For the text-containing cell, return its midpoint in (X, Y) coordinate format. 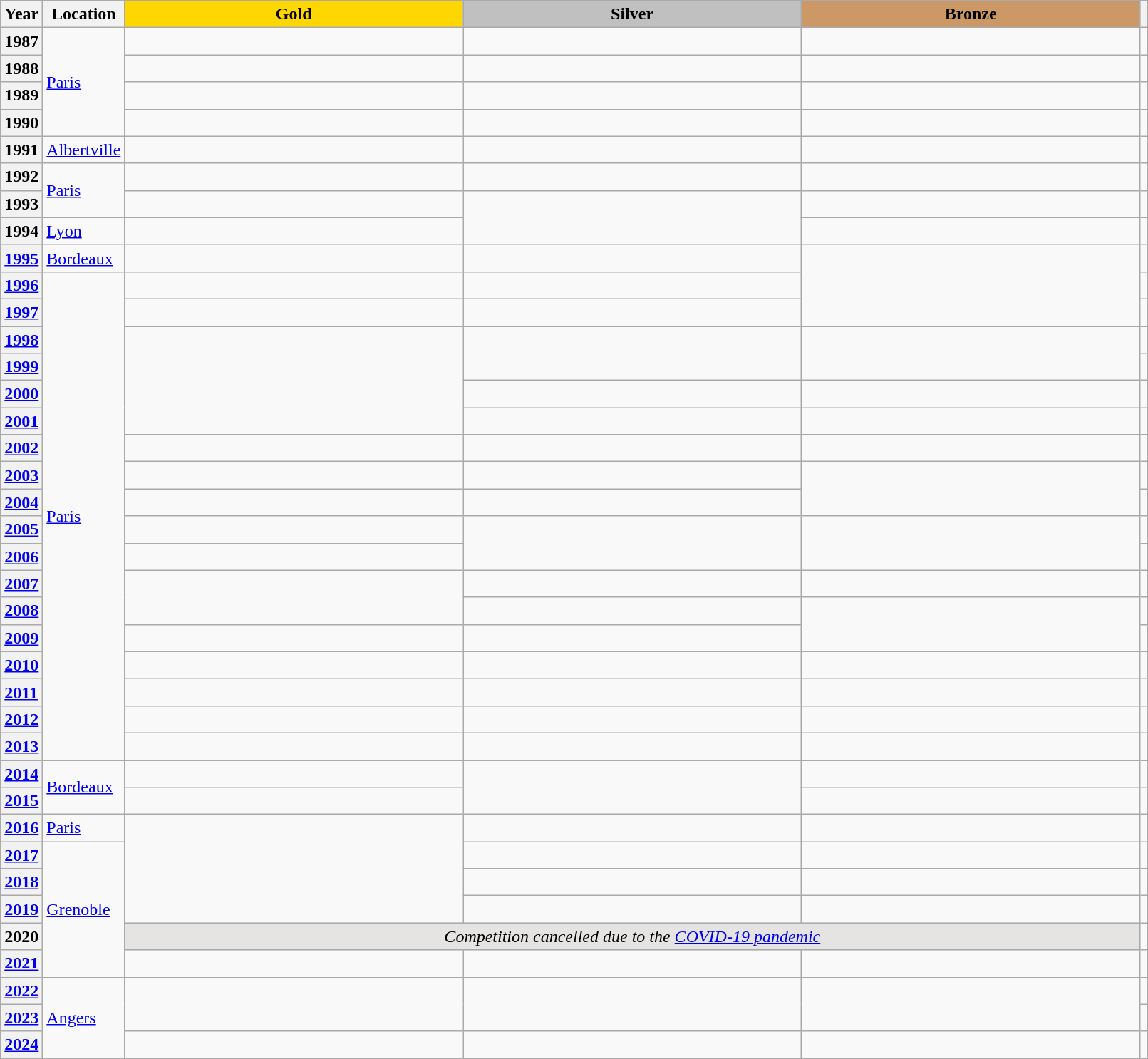
2021 (21, 964)
2015 (21, 801)
2004 (21, 502)
1987 (21, 41)
1995 (21, 258)
2001 (21, 421)
Bronze (971, 14)
2020 (21, 936)
2008 (21, 611)
Angers (84, 1018)
Albertville (84, 150)
Silver (633, 14)
1996 (21, 285)
2013 (21, 746)
2000 (21, 394)
1989 (21, 95)
Location (84, 14)
2016 (21, 828)
1998 (21, 340)
Competition cancelled due to the COVID-19 pandemic (633, 936)
Grenoble (84, 909)
Gold (294, 14)
2024 (21, 1045)
2023 (21, 1018)
1992 (21, 177)
1997 (21, 312)
1994 (21, 231)
1988 (21, 68)
2019 (21, 909)
1999 (21, 367)
1993 (21, 204)
2018 (21, 882)
2009 (21, 638)
Lyon (84, 231)
2010 (21, 665)
2012 (21, 719)
Year (21, 14)
2017 (21, 855)
2005 (21, 529)
2007 (21, 584)
1991 (21, 150)
2014 (21, 773)
2002 (21, 448)
2011 (21, 692)
2006 (21, 557)
2003 (21, 475)
2022 (21, 991)
1990 (21, 123)
